Output the [x, y] coordinate of the center of the cell containing the given text.  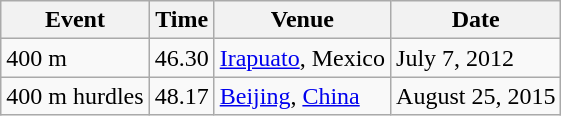
Time [182, 20]
Beijing, China [302, 96]
48.17 [182, 96]
Event [75, 20]
August 25, 2015 [476, 96]
Date [476, 20]
46.30 [182, 58]
July 7, 2012 [476, 58]
Venue [302, 20]
400 m [75, 58]
400 m hurdles [75, 96]
Irapuato, Mexico [302, 58]
